From the cell containing the given text, extract its center point as [X, Y] coordinate. 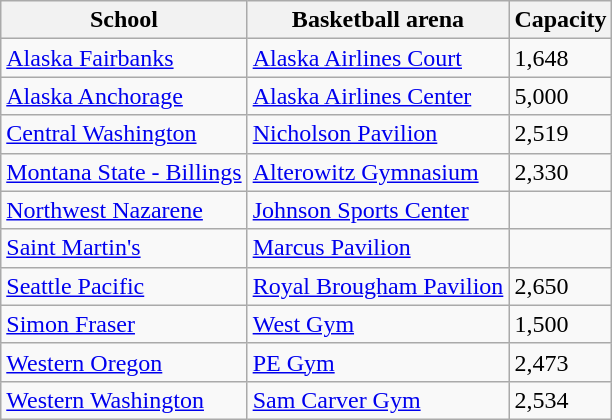
Johnson Sports Center [378, 210]
Nicholson Pavilion [378, 134]
School [124, 20]
West Gym [378, 324]
Capacity [560, 20]
2,519 [560, 134]
Western Washington [124, 400]
Simon Fraser [124, 324]
Alaska Airlines Court [378, 58]
5,000 [560, 96]
Marcus Pavilion [378, 248]
Alaska Anchorage [124, 96]
2,330 [560, 172]
1,500 [560, 324]
Saint Martin's [124, 248]
Sam Carver Gym [378, 400]
Seattle Pacific [124, 286]
Northwest Nazarene [124, 210]
Alterowitz Gymnasium [378, 172]
Montana State - Billings [124, 172]
PE Gym [378, 362]
2,534 [560, 400]
Alaska Airlines Center [378, 96]
Basketball arena [378, 20]
Western Oregon [124, 362]
2,650 [560, 286]
Royal Brougham Pavilion [378, 286]
1,648 [560, 58]
Alaska Fairbanks [124, 58]
2,473 [560, 362]
Central Washington [124, 134]
